Search for the cell housing the specified text and yield its [X, Y] center coordinate. 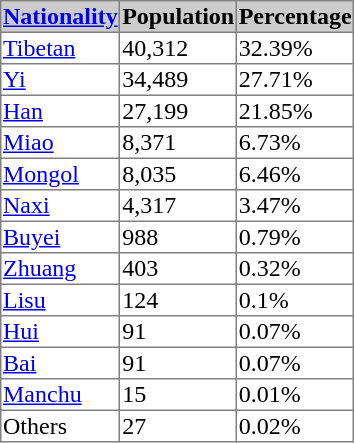
6.73% [294, 143]
40,312 [178, 48]
6.46% [294, 174]
8,371 [178, 143]
Population [178, 17]
Han [60, 111]
Percentage [294, 17]
27,199 [178, 111]
Mongol [60, 174]
0.02% [294, 426]
124 [178, 300]
Manchu [60, 395]
27 [178, 426]
4,317 [178, 206]
3.47% [294, 206]
34,489 [178, 80]
988 [178, 237]
Hui [60, 332]
Nationality [60, 17]
Zhuang [60, 269]
8,035 [178, 174]
0.1% [294, 300]
Miao [60, 143]
21.85% [294, 111]
0.32% [294, 269]
Tibetan [60, 48]
15 [178, 395]
32.39% [294, 48]
Buyei [60, 237]
Naxi [60, 206]
Bai [60, 363]
27.71% [294, 80]
0.01% [294, 395]
Yi [60, 80]
403 [178, 269]
0.79% [294, 237]
Others [60, 426]
Lisu [60, 300]
